Search for the cell housing the specified text and yield its (X, Y) center coordinate. 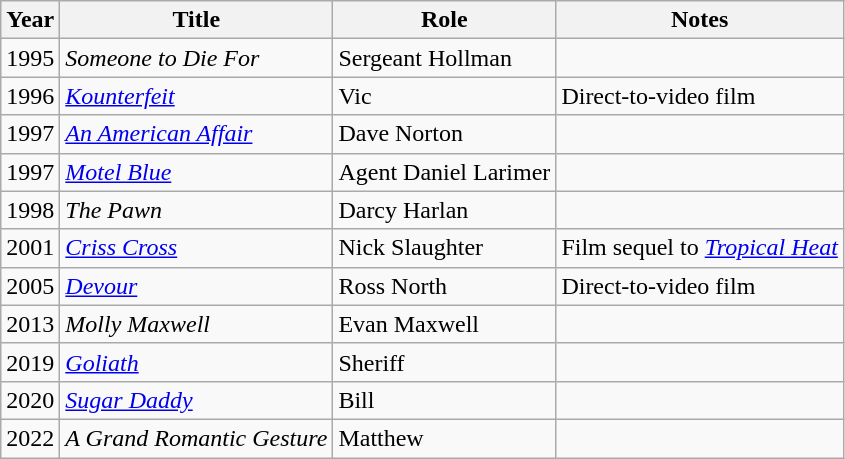
2022 (30, 438)
Sergeant Hollman (444, 58)
Goliath (196, 362)
Darcy Harlan (444, 210)
2020 (30, 400)
Ross North (444, 286)
The Pawn (196, 210)
Criss Cross (196, 248)
Agent Daniel Larimer (444, 172)
2019 (30, 362)
Devour (196, 286)
An American Affair (196, 134)
1995 (30, 58)
Kounterfeit (196, 96)
Notes (700, 20)
2013 (30, 324)
Matthew (444, 438)
Title (196, 20)
1996 (30, 96)
Vic (444, 96)
Evan Maxwell (444, 324)
1998 (30, 210)
Bill (444, 400)
Nick Slaughter (444, 248)
Dave Norton (444, 134)
Motel Blue (196, 172)
Sugar Daddy (196, 400)
2005 (30, 286)
2001 (30, 248)
A Grand Romantic Gesture (196, 438)
Molly Maxwell (196, 324)
Film sequel to Tropical Heat (700, 248)
Sheriff (444, 362)
Role (444, 20)
Someone to Die For (196, 58)
Year (30, 20)
